Identify which cell holds the provided text, then report its [X, Y] central coordinate. 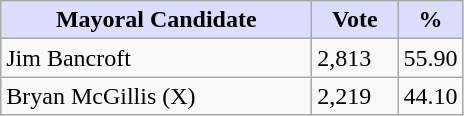
2,813 [355, 58]
Bryan McGillis (X) [156, 96]
44.10 [430, 96]
Mayoral Candidate [156, 20]
55.90 [430, 58]
Vote [355, 20]
2,219 [355, 96]
Jim Bancroft [156, 58]
% [430, 20]
